Determine the [x, y] coordinate at the center of the cell enclosing the given text.  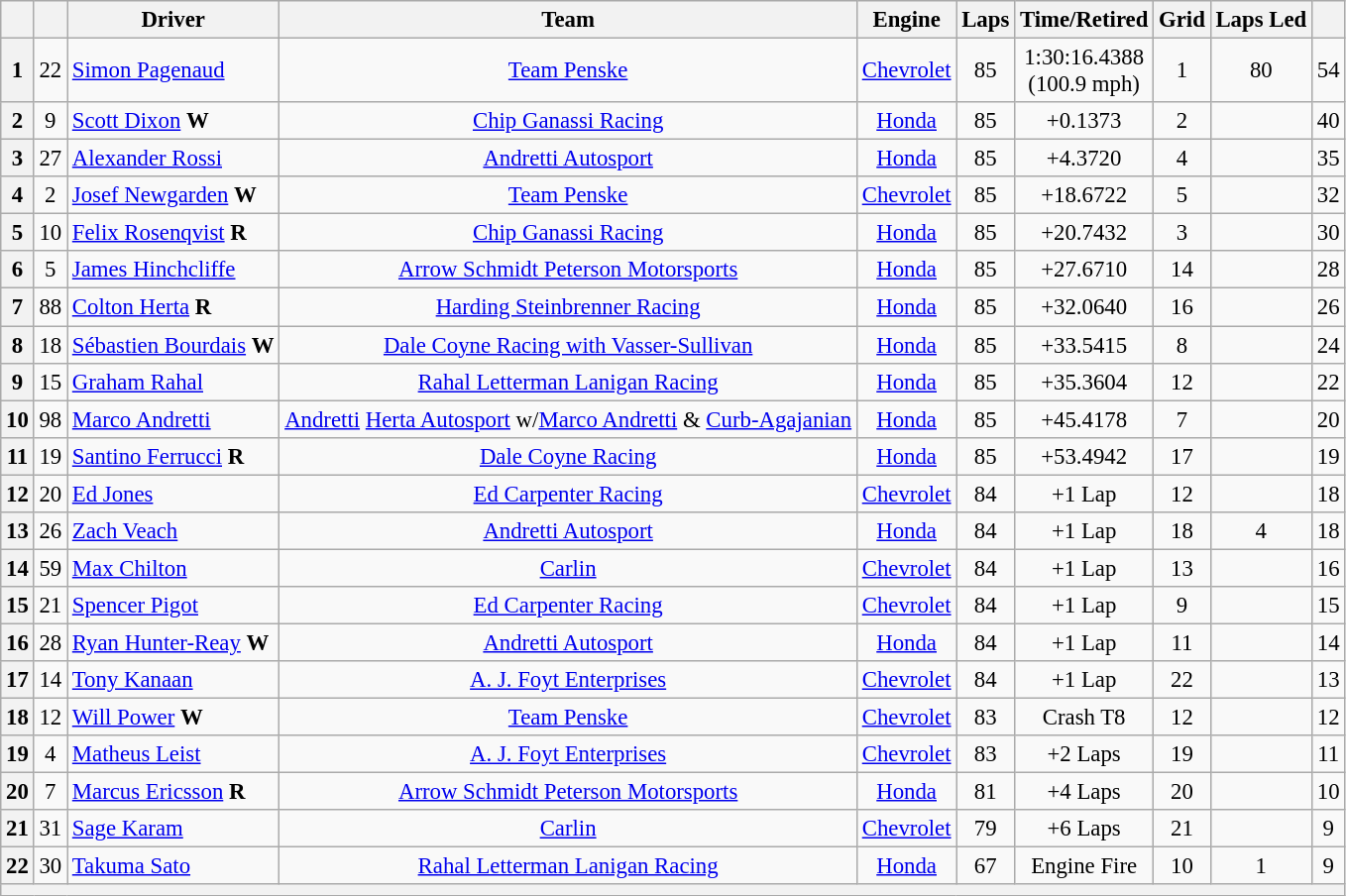
Team [569, 20]
+35.3604 [1084, 382]
Marco Andretti [173, 419]
Tony Kanaan [173, 680]
+4.3720 [1084, 159]
Dale Coyne Racing with Vasser-Sullivan [569, 345]
Driver [173, 20]
79 [985, 829]
Zach Veach [173, 531]
Spencer Pigot [173, 606]
+33.5415 [1084, 345]
Takuma Sato [173, 866]
Engine [906, 20]
+20.7432 [1084, 233]
Ed Jones [173, 494]
+53.4942 [1084, 456]
Graham Rahal [173, 382]
31 [50, 829]
88 [50, 307]
Dale Coyne Racing [569, 456]
Josef Newgarden W [173, 195]
+0.1373 [1084, 121]
35 [1328, 159]
Simon Pagenaud [173, 71]
Felix Rosenqvist R [173, 233]
+18.6722 [1084, 195]
27 [50, 159]
+2 Laps [1084, 754]
Engine Fire [1084, 866]
Alexander Rossi [173, 159]
59 [50, 568]
Laps [985, 20]
24 [1328, 345]
Time/Retired [1084, 20]
Harding Steinbrenner Racing [569, 307]
32 [1328, 195]
81 [985, 792]
Grid [1181, 20]
Santino Ferrucci R [173, 456]
Scott Dixon W [173, 121]
Crash T8 [1084, 718]
80 [1261, 71]
+45.4178 [1084, 419]
67 [985, 866]
Sébastien Bourdais W [173, 345]
Ryan Hunter-Reay W [173, 642]
+32.0640 [1084, 307]
+4 Laps [1084, 792]
James Hinchcliffe [173, 271]
54 [1328, 71]
Andretti Herta Autosport w/Marco Andretti & Curb-Agajanian [569, 419]
Colton Herta R [173, 307]
1:30:16.4388(100.9 mph) [1084, 71]
40 [1328, 121]
Will Power W [173, 718]
6 [18, 271]
Sage Karam [173, 829]
+6 Laps [1084, 829]
Matheus Leist [173, 754]
+27.6710 [1084, 271]
Laps Led [1261, 20]
Max Chilton [173, 568]
Marcus Ericsson R [173, 792]
98 [50, 419]
